Return (x, y) of the center of cell containing provided text 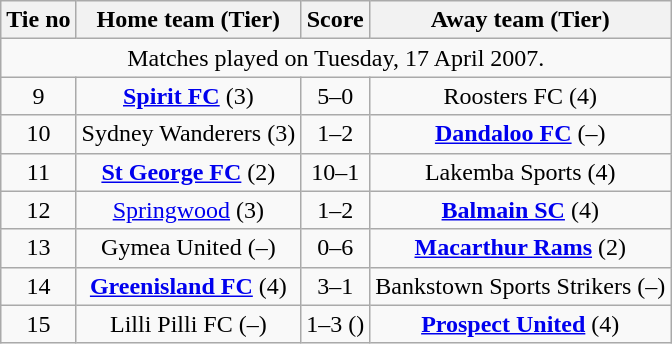
11 (38, 172)
Away team (Tier) (520, 20)
Bankstown Sports Strikers (–) (520, 286)
Home team (Tier) (188, 20)
12 (38, 210)
14 (38, 286)
10 (38, 134)
13 (38, 248)
3–1 (336, 286)
9 (38, 96)
Dandaloo FC (–) (520, 134)
Gymea United (–) (188, 248)
Greenisland FC (4) (188, 286)
10–1 (336, 172)
Score (336, 20)
Lilli Pilli FC (–) (188, 324)
St George FC (2) (188, 172)
Macarthur Rams (2) (520, 248)
Spirit FC (3) (188, 96)
Balmain SC (4) (520, 210)
Tie no (38, 20)
Prospect United (4) (520, 324)
0–6 (336, 248)
Sydney Wanderers (3) (188, 134)
5–0 (336, 96)
Matches played on Tuesday, 17 April 2007. (336, 58)
Springwood (3) (188, 210)
Roosters FC (4) (520, 96)
1–3 () (336, 324)
Lakemba Sports (4) (520, 172)
15 (38, 324)
